Scan for the cell matching the given text and deliver its [x, y] coordinate at center. 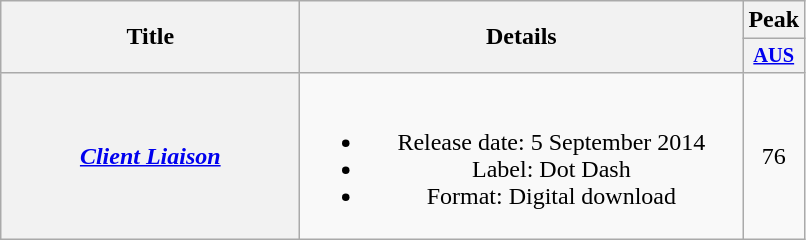
76 [774, 156]
Title [150, 37]
Peak [774, 20]
AUS [774, 56]
Client Liaison [150, 156]
Details [522, 37]
Release date: 5 September 2014Label: Dot DashFormat: Digital download [522, 156]
